Return the (x, y) coordinate for the center point of the cell that contains the specified text.  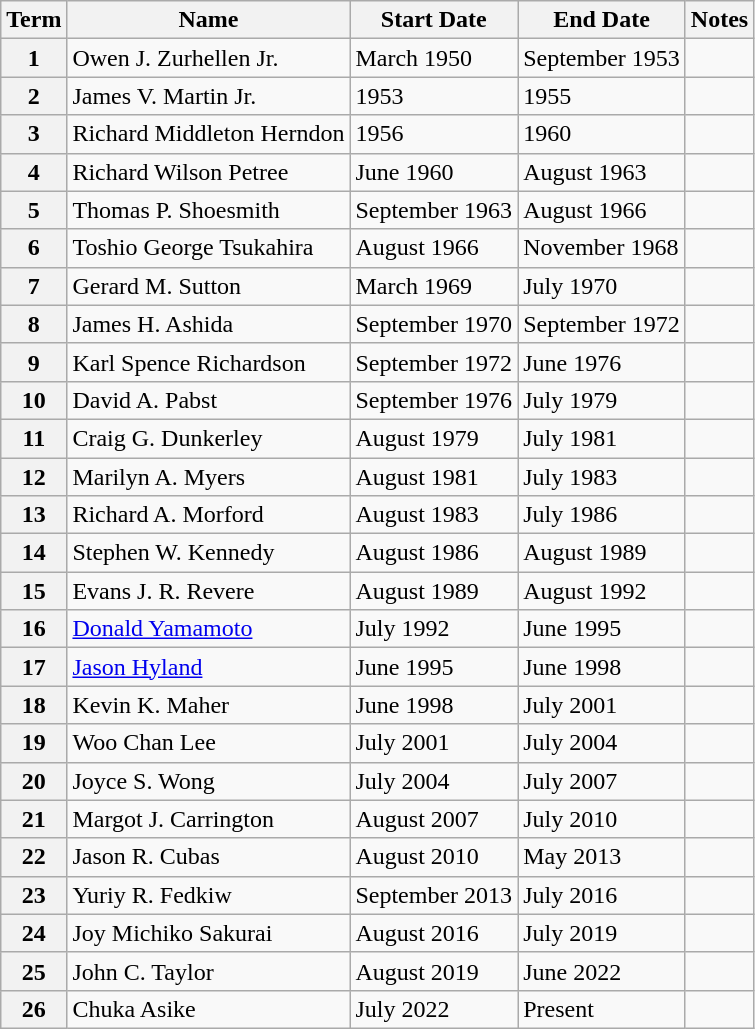
Jason R. Cubas (208, 857)
July 2016 (602, 895)
August 2010 (434, 857)
11 (34, 438)
June 1960 (434, 172)
23 (34, 895)
6 (34, 248)
August 2007 (434, 819)
16 (34, 629)
August 2016 (434, 933)
Woo Chan Lee (208, 743)
Toshio George Tsukahira (208, 248)
Chuka Asike (208, 1009)
Craig G. Dunkerley (208, 438)
Present (602, 1009)
August 1986 (434, 553)
Marilyn A. Myers (208, 477)
July 1970 (602, 286)
3 (34, 134)
1 (34, 58)
7 (34, 286)
Richard A. Morford (208, 515)
1953 (434, 96)
Margot J. Carrington (208, 819)
Stephen W. Kennedy (208, 553)
May 2013 (602, 857)
8 (34, 324)
July 1992 (434, 629)
2 (34, 96)
September 2013 (434, 895)
Donald Yamamoto (208, 629)
25 (34, 971)
August 1963 (602, 172)
17 (34, 667)
November 1968 (602, 248)
September 1970 (434, 324)
Joy Michiko Sakurai (208, 933)
Richard Middleton Herndon (208, 134)
13 (34, 515)
Jason Hyland (208, 667)
Joyce S. Wong (208, 781)
14 (34, 553)
15 (34, 591)
July 2010 (602, 819)
1955 (602, 96)
August 1981 (434, 477)
End Date (602, 20)
June 2022 (602, 971)
September 1953 (602, 58)
July 1979 (602, 400)
August 1992 (602, 591)
July 1986 (602, 515)
Gerard M. Sutton (208, 286)
4 (34, 172)
26 (34, 1009)
August 2019 (434, 971)
July 1981 (602, 438)
June 1976 (602, 362)
Karl Spence Richardson (208, 362)
1956 (434, 134)
10 (34, 400)
David A. Pabst (208, 400)
James V. Martin Jr. (208, 96)
Richard Wilson Petree (208, 172)
Notes (719, 20)
Owen J. Zurhellen Jr. (208, 58)
March 1969 (434, 286)
9 (34, 362)
July 1983 (602, 477)
James H. Ashida (208, 324)
18 (34, 705)
September 1963 (434, 210)
Name (208, 20)
Yuriy R. Fedkiw (208, 895)
August 1979 (434, 438)
5 (34, 210)
August 1983 (434, 515)
12 (34, 477)
Kevin K. Maher (208, 705)
22 (34, 857)
March 1950 (434, 58)
Evans J. R. Revere (208, 591)
John C. Taylor (208, 971)
Start Date (434, 20)
July 2019 (602, 933)
July 2022 (434, 1009)
1960 (602, 134)
Term (34, 20)
19 (34, 743)
Thomas P. Shoesmith (208, 210)
September 1976 (434, 400)
July 2007 (602, 781)
21 (34, 819)
20 (34, 781)
24 (34, 933)
